Return the (X, Y) coordinate for the center point of the cell that contains the specified text.  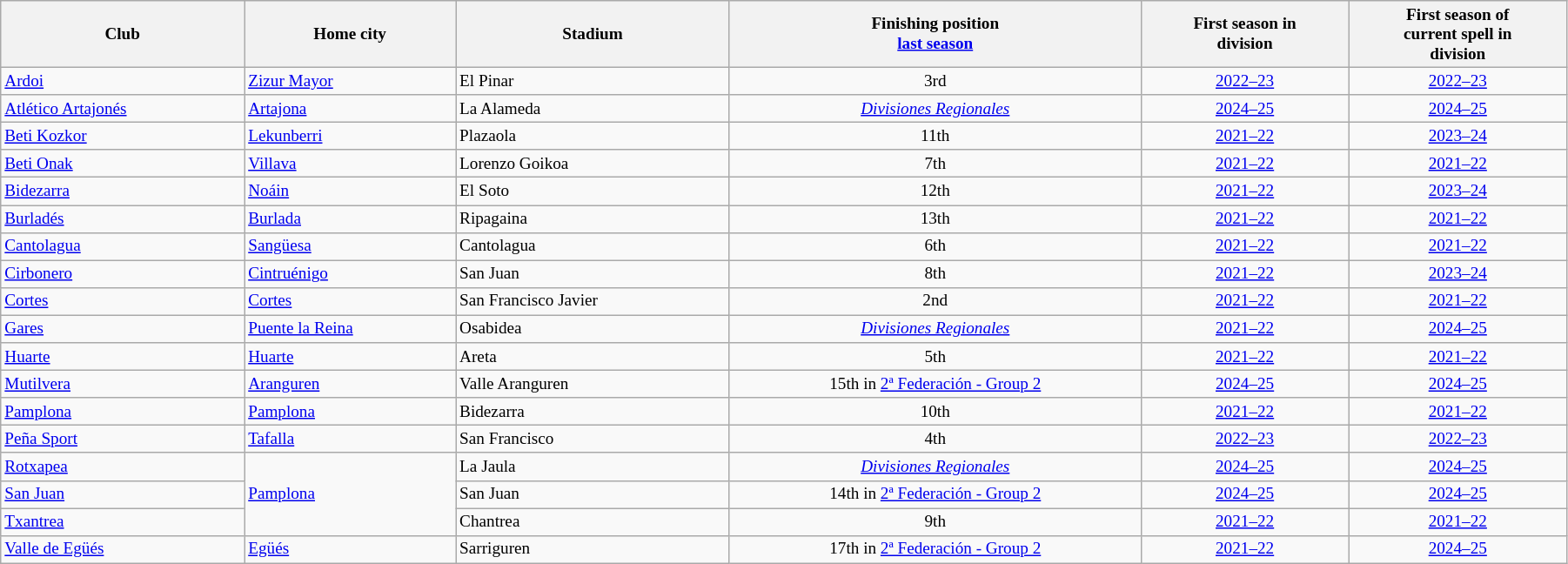
Beti Onak (123, 164)
Plazaola (593, 136)
2nd (935, 301)
Noáin (350, 191)
San Francisco (593, 440)
Artajona (350, 109)
Gares (123, 329)
Tafalla (350, 440)
9th (935, 521)
10th (935, 412)
4th (935, 440)
San Francisco Javier (593, 301)
Villava (350, 164)
Ardoi (123, 81)
Osabidea (593, 329)
Stadium (593, 35)
Areta (593, 357)
Ripagaina (593, 218)
8th (935, 274)
Valle de Egüés (123, 549)
Beti Kozkor (123, 136)
Cirbonero (123, 274)
Puente la Reina (350, 329)
Atlético Artajonés (123, 109)
17th in 2ª Federación - Group 2 (935, 549)
Rotxapea (123, 467)
Club (123, 35)
Valle Aranguren (593, 384)
El Soto (593, 191)
First season indivision (1244, 35)
Mutilvera (123, 384)
Lorenzo Goikoa (593, 164)
6th (935, 246)
Burladés (123, 218)
5th (935, 357)
13th (935, 218)
12th (935, 191)
7th (935, 164)
Aranguren (350, 384)
First season ofcurrent spell in division (1457, 35)
Sangüesa (350, 246)
Txantrea (123, 521)
3rd (935, 81)
14th in 2ª Federación - Group 2 (935, 494)
Finishing positionlast season (935, 35)
Lekunberri (350, 136)
Sarriguren (593, 549)
El Pinar (593, 81)
Zizur Mayor (350, 81)
Chantrea (593, 521)
15th in 2ª Federación - Group 2 (935, 384)
La Alameda (593, 109)
Burlada (350, 218)
Cintruénigo (350, 274)
Egüés (350, 549)
La Jaula (593, 467)
11th (935, 136)
Home city (350, 35)
Peña Sport (123, 440)
